Detect which cell encompasses the target text, then output its [x, y] center coordinate. 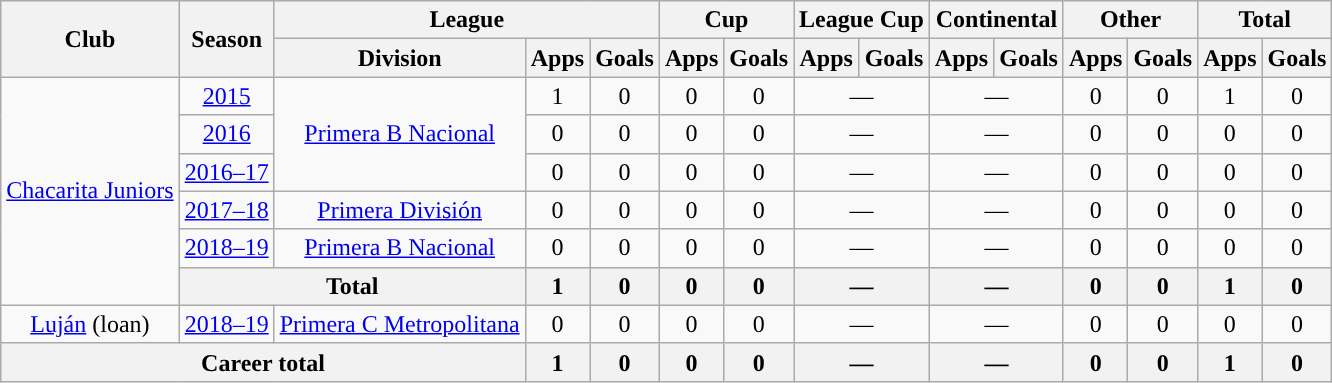
Career total [263, 362]
Season [226, 39]
League Cup [862, 20]
League [466, 20]
Division [400, 58]
Other [1130, 20]
Cup [726, 20]
Club [90, 39]
Chacarita Juniors [90, 191]
Continental [996, 20]
2016 [226, 134]
2015 [226, 96]
Primera C Metropolitana [400, 324]
2016–17 [226, 172]
2017–18 [226, 210]
Primera División [400, 210]
Luján (loan) [90, 324]
